Detect which cell encompasses the target text, then output its (X, Y) center coordinate. 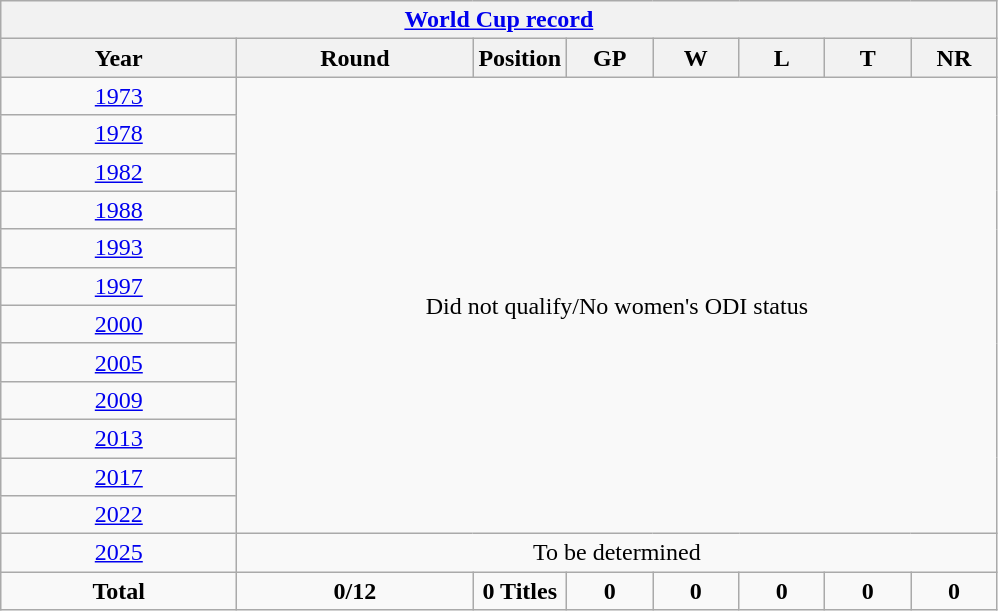
World Cup record (499, 20)
1988 (119, 210)
2009 (119, 400)
2005 (119, 362)
Total (119, 591)
Position (520, 58)
2025 (119, 553)
To be determined (617, 553)
1993 (119, 248)
0/12 (355, 591)
2013 (119, 438)
2000 (119, 324)
1978 (119, 134)
Round (355, 58)
2022 (119, 515)
NR (954, 58)
1973 (119, 96)
GP (610, 58)
Did not qualify/No women's ODI status (617, 306)
T (868, 58)
2017 (119, 477)
0 Titles (520, 591)
W (696, 58)
1997 (119, 286)
L (782, 58)
1982 (119, 172)
Year (119, 58)
